From the cell containing the given text, extract its center point as (x, y) coordinate. 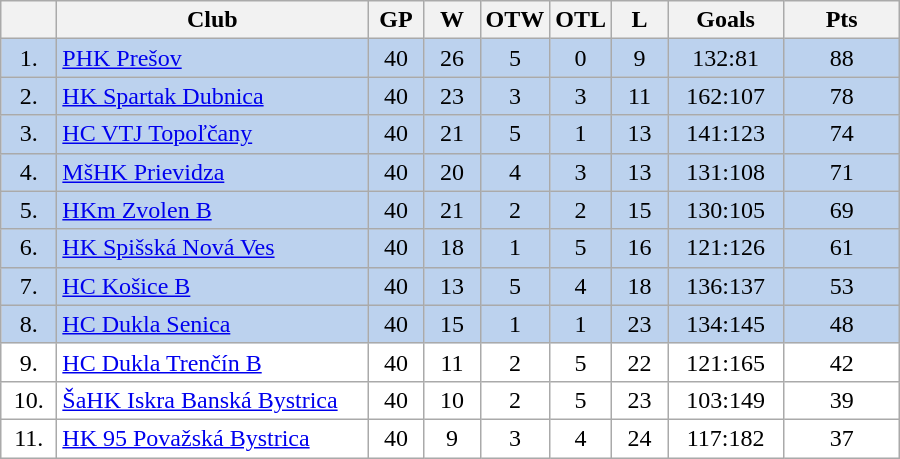
121:165 (726, 362)
74 (842, 134)
37 (842, 438)
W (452, 20)
11. (29, 438)
MšHK Prievidza (212, 172)
2. (29, 96)
HC Dukla Senica (212, 324)
117:182 (726, 438)
L (640, 20)
71 (842, 172)
69 (842, 210)
HKm Zvolen B (212, 210)
HC Košice B (212, 286)
OTW (515, 20)
53 (842, 286)
16 (640, 248)
GP (396, 20)
103:149 (726, 400)
42 (842, 362)
121:126 (726, 248)
PHK Prešov (212, 58)
48 (842, 324)
141:123 (726, 134)
88 (842, 58)
HK Spartak Dubnica (212, 96)
136:137 (726, 286)
10 (452, 400)
132:81 (726, 58)
HK Spišská Nová Ves (212, 248)
10. (29, 400)
HK 95 Považská Bystrica (212, 438)
0 (581, 58)
26 (452, 58)
3. (29, 134)
5. (29, 210)
162:107 (726, 96)
24 (640, 438)
Pts (842, 20)
22 (640, 362)
1. (29, 58)
131:108 (726, 172)
78 (842, 96)
9. (29, 362)
4. (29, 172)
61 (842, 248)
130:105 (726, 210)
6. (29, 248)
Club (212, 20)
OTL (581, 20)
134:145 (726, 324)
Goals (726, 20)
7. (29, 286)
HC Dukla Trenčín B (212, 362)
HC VTJ Topoľčany (212, 134)
ŠaHK Iskra Banská Bystrica (212, 400)
20 (452, 172)
8. (29, 324)
39 (842, 400)
